Provide the (x, y) coordinate of the cell's center where the given text is located.  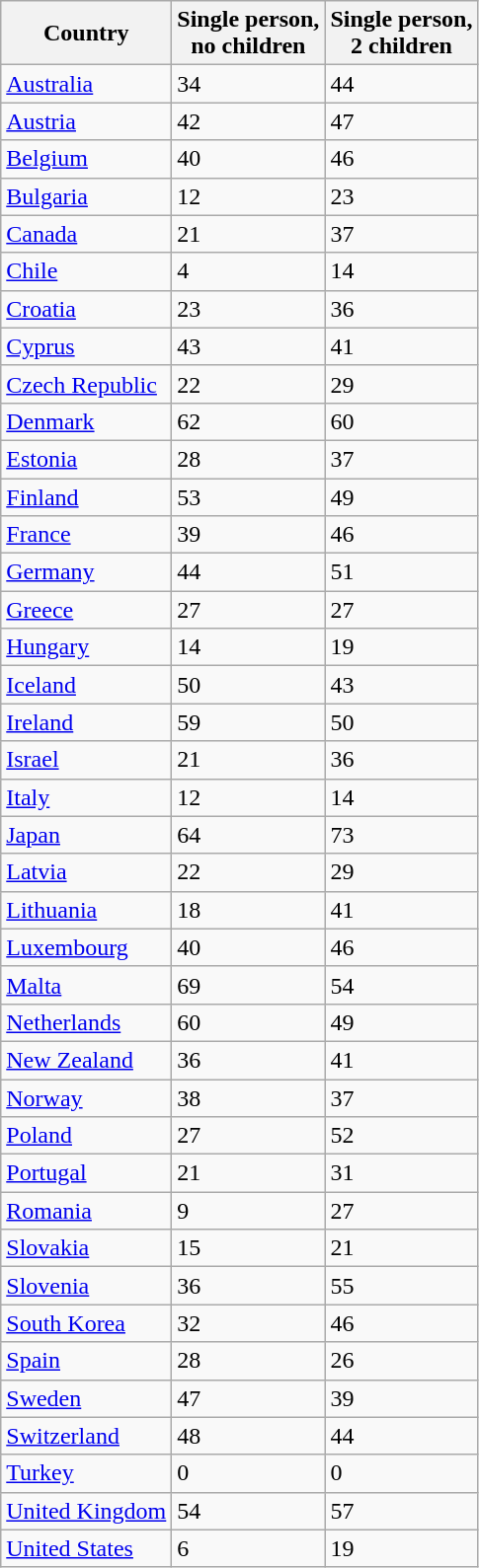
53 (249, 496)
Italy (87, 797)
Finland (87, 496)
Malta (87, 985)
Greece (87, 610)
Australia (87, 84)
38 (249, 1098)
Country (87, 34)
Norway (87, 1098)
15 (249, 1248)
6 (249, 1548)
Hungary (87, 647)
42 (249, 121)
9 (249, 1211)
Single person,2 children (401, 34)
69 (249, 985)
Turkey (87, 1473)
48 (249, 1436)
Canada (87, 234)
57 (401, 1511)
4 (249, 271)
34 (249, 84)
Lithuania (87, 910)
18 (249, 910)
Israel (87, 760)
Latvia (87, 872)
51 (401, 572)
Portugal (87, 1173)
Sweden (87, 1398)
62 (249, 421)
26 (401, 1361)
Poland (87, 1136)
59 (249, 722)
64 (249, 835)
Switzerland (87, 1436)
South Korea (87, 1323)
Denmark (87, 421)
New Zealand (87, 1060)
Bulgaria (87, 196)
55 (401, 1286)
Slovakia (87, 1248)
United Kingdom (87, 1511)
France (87, 535)
73 (401, 835)
Japan (87, 835)
Single person,no children (249, 34)
Belgium (87, 159)
32 (249, 1323)
Slovenia (87, 1286)
31 (401, 1173)
Iceland (87, 685)
Chile (87, 271)
United States (87, 1548)
Ireland (87, 722)
52 (401, 1136)
Germany (87, 572)
Spain (87, 1361)
Luxembourg (87, 947)
Cyprus (87, 346)
Netherlands (87, 1022)
Czech Republic (87, 384)
Estonia (87, 459)
Austria (87, 121)
Romania (87, 1211)
Croatia (87, 309)
